Pinpoint the cell where the given text exists, returning its [x, y] midpoint coordinate. 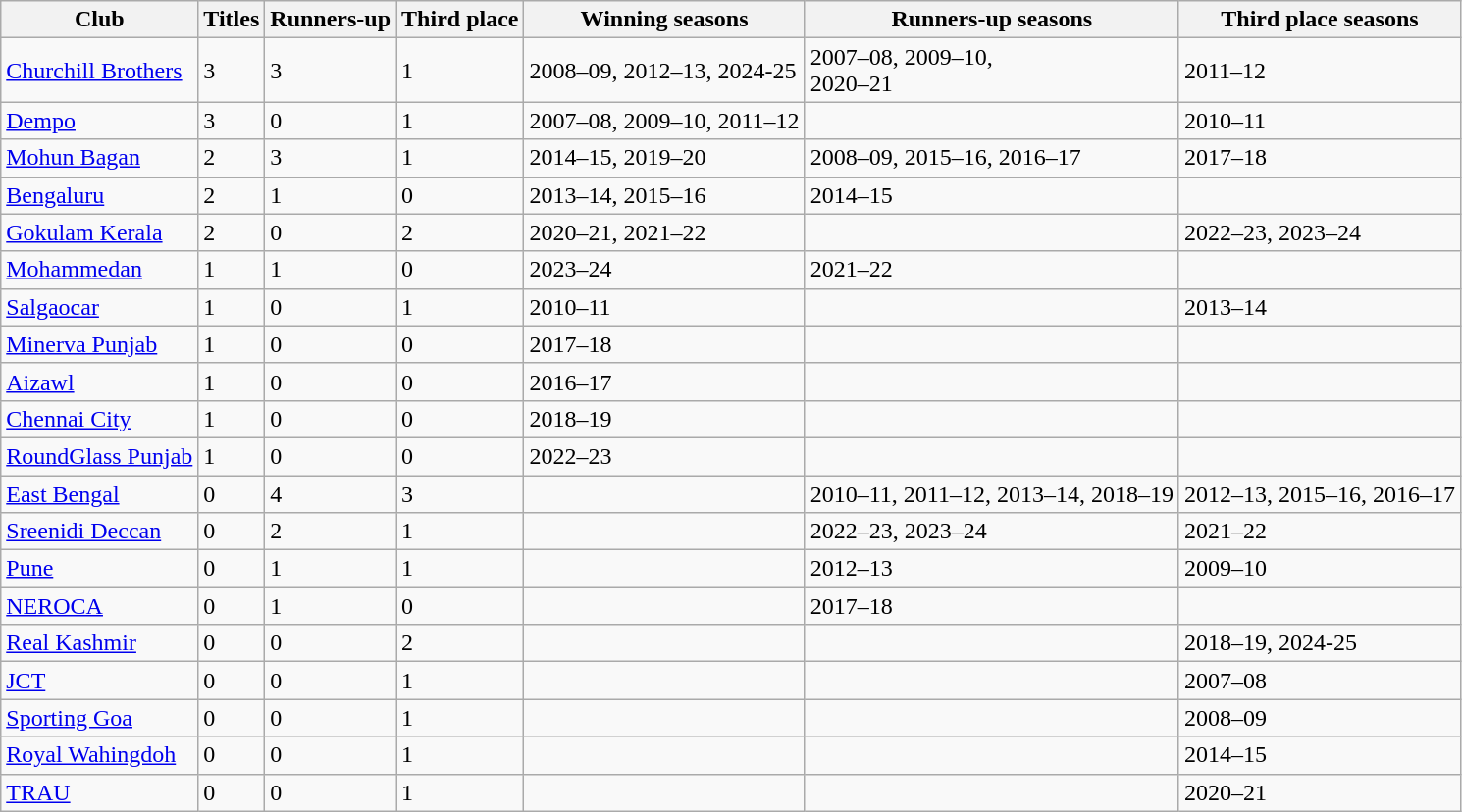
TRAU [100, 792]
Club [100, 20]
2016–17 [664, 381]
RoundGlass Punjab [100, 456]
Sreenidi Deccan [100, 532]
2018–19, 2024-25 [1319, 643]
Gokulam Kerala [100, 232]
2023–24 [664, 270]
Minerva Punjab [100, 344]
2013–14, 2015–16 [664, 195]
Sporting Goa [100, 718]
2013–14 [1319, 307]
2014–15, 2019–20 [664, 158]
2008–09, 2015–16, 2016–17 [991, 158]
Mohammedan [100, 270]
2007–08, 2009–10,2020–21 [991, 71]
Titles [232, 20]
2012–13 [991, 569]
2010–11, 2011–12, 2013–14, 2018–19 [991, 493]
2009–10 [1319, 569]
Salgaocar [100, 307]
Runners-up [331, 20]
Third place [460, 20]
2020–21, 2021–22 [664, 232]
Pune [100, 569]
2012–13, 2015–16, 2016–17 [1319, 493]
Dempo [100, 121]
Winning seasons [664, 20]
Bengaluru [100, 195]
Real Kashmir [100, 643]
Mohun Bagan [100, 158]
Royal Wahingdoh [100, 755]
4 [331, 493]
Chennai City [100, 419]
Runners-up seasons [991, 20]
NEROCA [100, 606]
East Bengal [100, 493]
Churchill Brothers [100, 71]
2022–23 [664, 456]
2011–12 [1319, 71]
JCT [100, 681]
2007–08 [1319, 681]
2020–21 [1319, 792]
2008–09 [1319, 718]
Third place seasons [1319, 20]
2008–09, 2012–13, 2024-25 [664, 71]
2007–08, 2009–10, 2011–12 [664, 121]
Aizawl [100, 381]
2018–19 [664, 419]
